Extract the [x, y] coordinate from the center of the cell holding the provided text.  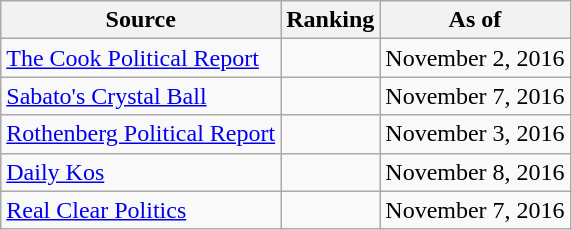
Sabato's Crystal Ball [141, 96]
November 3, 2016 [475, 134]
Daily Kos [141, 172]
Source [141, 20]
November 2, 2016 [475, 58]
Real Clear Politics [141, 210]
The Cook Political Report [141, 58]
Ranking [330, 20]
As of [475, 20]
November 8, 2016 [475, 172]
Rothenberg Political Report [141, 134]
